Identify which cell holds the provided text, then report its (x, y) central coordinate. 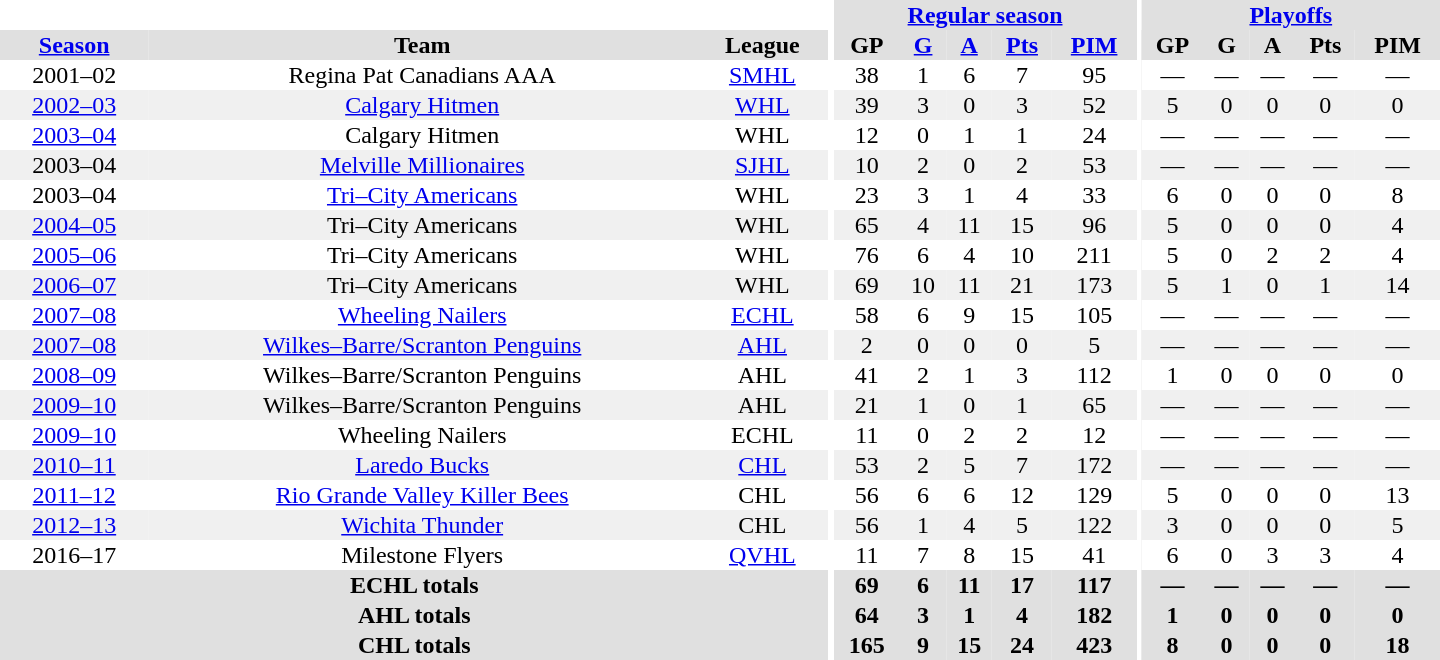
2010–11 (74, 465)
52 (1094, 105)
2016–17 (74, 555)
172 (1094, 465)
AHL totals (414, 615)
Laredo Bucks (422, 465)
QVHL (762, 555)
64 (867, 615)
CHL totals (414, 645)
14 (1398, 285)
2004–05 (74, 225)
Melville Millionaires (422, 165)
105 (1094, 315)
Season (74, 45)
Regular season (986, 15)
211 (1094, 255)
39 (867, 105)
38 (867, 75)
Milestone Flyers (422, 555)
Team (422, 45)
2006–07 (74, 285)
173 (1094, 285)
2011–12 (74, 495)
112 (1094, 375)
2005–06 (74, 255)
76 (867, 255)
423 (1094, 645)
23 (867, 195)
33 (1094, 195)
SMHL (762, 75)
Regina Pat Canadians AAA (422, 75)
2012–13 (74, 525)
ECHL totals (414, 585)
117 (1094, 585)
58 (867, 315)
96 (1094, 225)
95 (1094, 75)
2002–03 (74, 105)
165 (867, 645)
13 (1398, 495)
League (762, 45)
SJHL (762, 165)
129 (1094, 495)
Wichita Thunder (422, 525)
122 (1094, 525)
17 (1022, 585)
182 (1094, 615)
Rio Grande Valley Killer Bees (422, 495)
2008–09 (74, 375)
2001–02 (74, 75)
18 (1398, 645)
Playoffs (1291, 15)
